Pinpoint the cell where the given text exists, returning its (X, Y) midpoint coordinate. 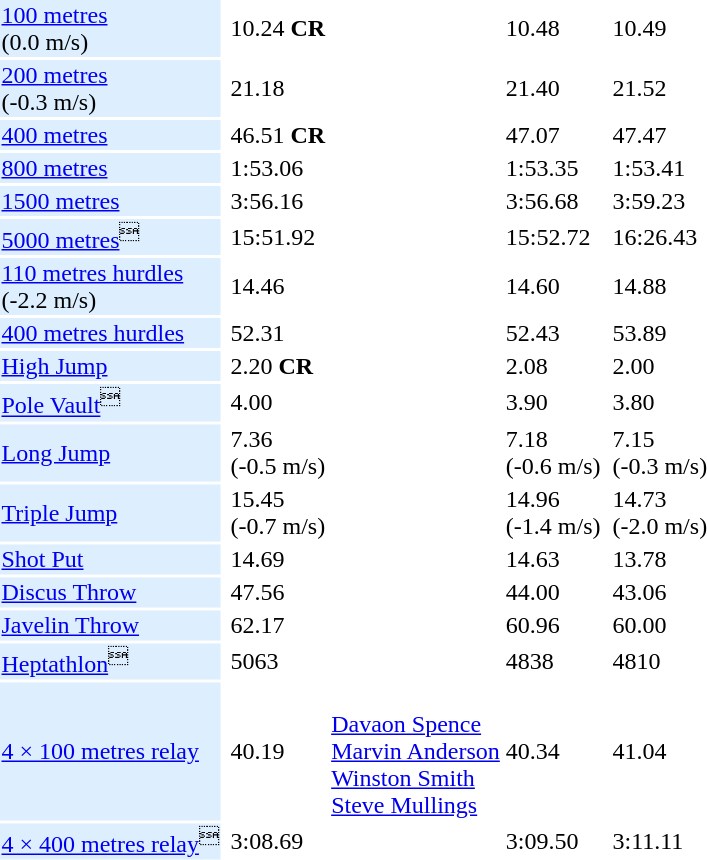
10.48 (553, 28)
1500 metres (110, 201)
7.36 (-0.5 m/s) (278, 452)
Shot Put (110, 559)
Long Jump (110, 452)
15.45 (-0.7 m/s) (278, 512)
47.07 (553, 135)
21.18 (278, 88)
21.40 (553, 88)
3:56.16 (278, 201)
3.90 (553, 402)
5063 (278, 661)
Triple Jump (110, 512)
Javelin Throw (110, 625)
1:53.35 (553, 168)
40.19 (278, 751)
46.51 CR (278, 135)
14.96 (-1.4 m/s) (553, 512)
52.43 (553, 333)
15:51.92 (278, 237)
4 × 100 metres relay (110, 751)
14.69 (278, 559)
110 metres hurdles (-2.2 m/s) (110, 286)
High Jump (110, 366)
4.00 (278, 402)
40.34 (553, 751)
15:52.72 (553, 237)
400 metres hurdles (110, 333)
800 metres (110, 168)
3:09.50 (553, 841)
14.63 (553, 559)
2.08 (553, 366)
14.46 (278, 286)
52.31 (278, 333)
7.18 (-0.6 m/s) (553, 452)
2.20 CR (278, 366)
5000 metres (110, 237)
100 metres (0.0 m/s) (110, 28)
Heptathlon (110, 661)
62.17 (278, 625)
3:56.68 (553, 201)
400 metres (110, 135)
47.56 (278, 592)
4 × 400 metres relay (110, 841)
1:53.06 (278, 168)
Discus Throw (110, 592)
Pole Vault (110, 402)
60.96 (553, 625)
200 metres (-0.3 m/s) (110, 88)
44.00 (553, 592)
3:08.69 (278, 841)
Davaon Spence Marvin Anderson Winston Smith Steve Mullings (416, 751)
10.24 CR (278, 28)
4838 (553, 661)
14.60 (553, 286)
